Capture the cell that displays the provided text and extract its (X, Y) central coordinate. 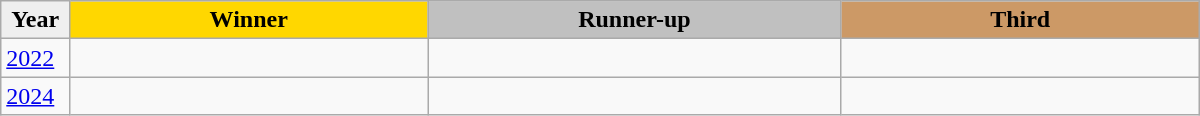
Winner (249, 20)
Runner-up (634, 20)
2022 (36, 58)
2024 (36, 96)
Third (1020, 20)
Year (36, 20)
